Return the [x, y] coordinate for the center point of the cell that contains the specified text.  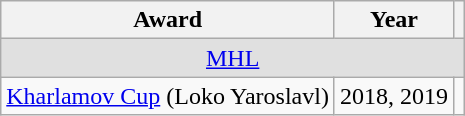
MHL [233, 58]
Award [168, 20]
Kharlamov Cup (Loko Yaroslavl) [168, 96]
Year [394, 20]
2018, 2019 [394, 96]
